Determine the (x, y) coordinate at the center of the cell enclosing the given text.  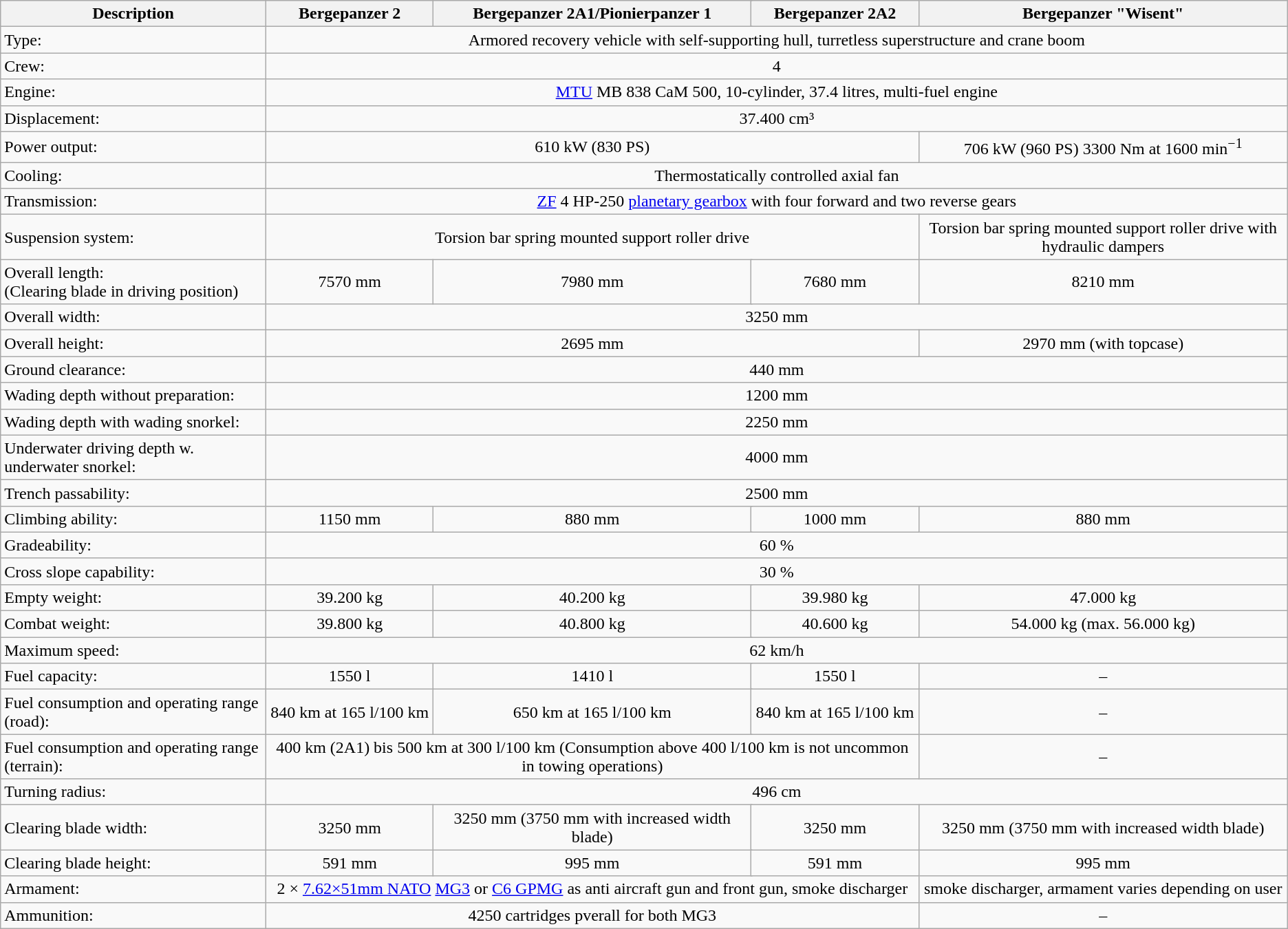
Combat weight: (133, 624)
Empty weight: (133, 597)
60 % (776, 545)
Turning radius: (133, 792)
37.400 cm³ (776, 118)
39.980 kg (835, 597)
Overall length:(Clearing blade in driving position) (133, 282)
Clearing blade height: (133, 863)
1410 l (592, 676)
Wading depth without preparation: (133, 396)
440 mm (776, 370)
Armored recovery vehicle with self-supporting hull, turretless superstructure and crane boom (776, 40)
40.800 kg (592, 624)
7980 mm (592, 282)
Armament: (133, 889)
Clearing blade width: (133, 827)
Fuel consumption and operating range (road): (133, 712)
Type: (133, 40)
Cross slope capability: (133, 571)
Ground clearance: (133, 370)
Overall width: (133, 317)
Overall height: (133, 343)
54.000 kg (max. 56.000 kg) (1103, 624)
8210 mm (1103, 282)
smoke discharger, armament varies depending on user (1103, 889)
706 kW (960 PS) 3300 Nm at 1600 min−1 (1103, 147)
39.200 kg (350, 597)
62 km/h (776, 650)
2500 mm (776, 493)
Fuel consumption and operating range (terrain): (133, 757)
Fuel capacity: (133, 676)
4 (776, 66)
Trench passability: (133, 493)
Engine: (133, 92)
Underwater driving depth w. underwater snorkel: (133, 457)
40.200 kg (592, 597)
1200 mm (776, 396)
2970 mm (with topcase) (1103, 343)
Crew: (133, 66)
1000 mm (835, 519)
40.600 kg (835, 624)
Cooling: (133, 175)
39.800 kg (350, 624)
2 × 7.62×51mm NATO MG3 or C6 GPMG as anti aircraft gun and front gun, smoke discharger (592, 889)
Wading depth with wading snorkel: (133, 422)
Gradeability: (133, 545)
Thermostatically controlled axial fan (776, 175)
2695 mm (592, 343)
Ammunition: (133, 915)
MTU MB 838 CaM 500, 10-cylinder, 37.4 litres, multi-fuel engine (776, 92)
Climbing ability: (133, 519)
4250 cartridges pverall for both MG3 (592, 915)
Suspension system: (133, 237)
Power output: (133, 147)
1150 mm (350, 519)
Bergepanzer 2A2 (835, 14)
Transmission: (133, 202)
400 km (2A1) bis 500 km at 300 l/100 km (Consumption above 400 l/100 km is not uncommon in towing operations) (592, 757)
Description (133, 14)
496 cm (776, 792)
7680 mm (835, 282)
47.000 kg (1103, 597)
650 km at 165 l/100 km (592, 712)
ZF 4 HP-250 planetary gearbox with four forward and two reverse gears (776, 202)
Bergepanzer 2 (350, 14)
Bergepanzer "Wisent" (1103, 14)
Torsion bar spring mounted support roller drive (592, 237)
610 kW (830 PS) (592, 147)
30 % (776, 571)
Bergepanzer 2A1/Pionierpanzer 1 (592, 14)
2250 mm (776, 422)
Torsion bar spring mounted support roller drive with hydraulic dampers (1103, 237)
Displacement: (133, 118)
7570 mm (350, 282)
Maximum speed: (133, 650)
4000 mm (776, 457)
